Return the [x, y] coordinate for the center point of the cell that contains the specified text.  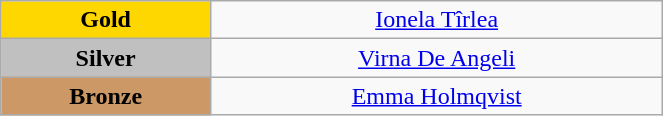
Bronze [106, 96]
Gold [106, 20]
Ionela Tîrlea [436, 20]
Virna De Angeli [436, 58]
Silver [106, 58]
Emma Holmqvist [436, 96]
